Pinpoint the cell where the given text exists, returning its (x, y) midpoint coordinate. 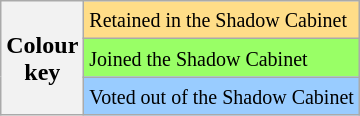
Retained in the Shadow Cabinet (222, 20)
Joined the Shadow Cabinet (222, 58)
Voted out of the Shadow Cabinet (222, 96)
Colourkey (42, 58)
